Capture the cell that displays the provided text and extract its (X, Y) central coordinate. 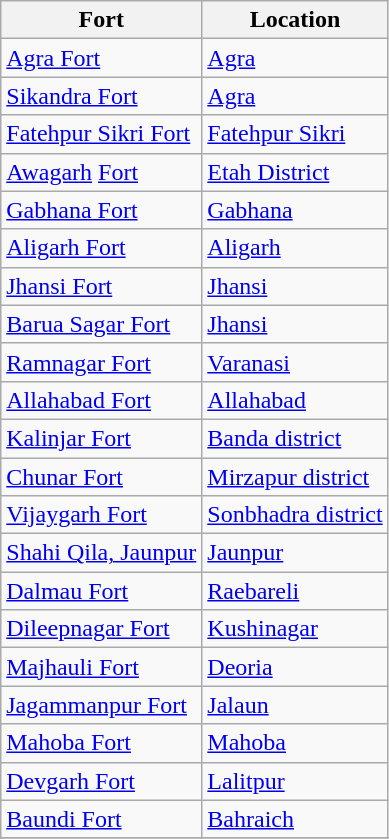
Chunar Fort (102, 477)
Banda district (295, 438)
Location (295, 20)
Mirzapur district (295, 477)
Sikandra Fort (102, 96)
Aligarh (295, 248)
Sonbhadra district (295, 515)
Barua Sagar Fort (102, 324)
Gabhana Fort (102, 210)
Aligarh Fort (102, 248)
Allahabad Fort (102, 400)
Shahi Qila, Jaunpur (102, 553)
Majhauli Fort (102, 667)
Jaunpur (295, 553)
Varanasi (295, 362)
Awagarh Fort (102, 172)
Devgarh Fort (102, 781)
Ramnagar Fort (102, 362)
Bahraich (295, 819)
Kushinagar (295, 629)
Fatehpur Sikri Fort (102, 134)
Gabhana (295, 210)
Raebareli (295, 591)
Agra Fort (102, 58)
Dalmau Fort (102, 591)
Mahoba Fort (102, 743)
Vijaygarh Fort (102, 515)
Baundi Fort (102, 819)
Jhansi Fort (102, 286)
Lalitpur (295, 781)
Fort (102, 20)
Mahoba (295, 743)
Jalaun (295, 705)
Kalinjar Fort (102, 438)
Dileepnagar Fort (102, 629)
Jagammanpur Fort (102, 705)
Allahabad (295, 400)
Deoria (295, 667)
Fatehpur Sikri (295, 134)
Etah District (295, 172)
